Locate the cell with the specified text and output its [x, y] center coordinate. 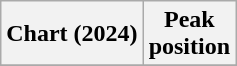
Peakposition [189, 34]
Chart (2024) [72, 34]
